Identify which cell holds the provided text, then report its (X, Y) central coordinate. 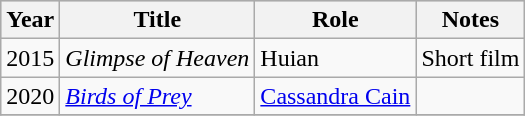
Notes (470, 20)
Role (336, 20)
2020 (30, 96)
Glimpse of Heaven (158, 58)
Year (30, 20)
2015 (30, 58)
Short film (470, 58)
Cassandra Cain (336, 96)
Huian (336, 58)
Birds of Prey (158, 96)
Title (158, 20)
